Return the (x, y) coordinate for the center point of the cell that contains the specified text.  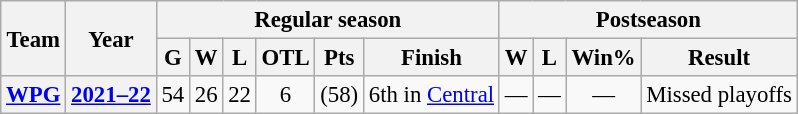
Year (111, 38)
22 (240, 95)
(58) (340, 95)
Regular season (328, 20)
WPG (34, 95)
Pts (340, 58)
6 (286, 95)
54 (172, 95)
Postseason (648, 20)
Missed playoffs (719, 95)
2021–22 (111, 95)
Win% (604, 58)
G (172, 58)
Finish (431, 58)
OTL (286, 58)
Team (34, 38)
6th in Central (431, 95)
26 (206, 95)
Result (719, 58)
